Detect which cell encompasses the target text, then output its (x, y) center coordinate. 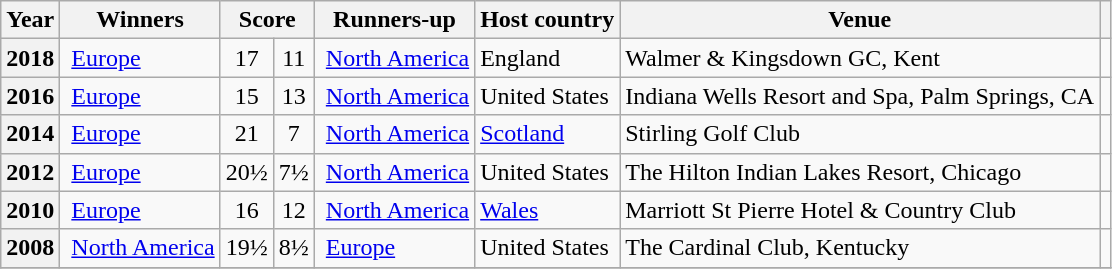
Scotland (548, 134)
12 (294, 210)
8½ (294, 248)
16 (246, 210)
19½ (246, 248)
20½ (246, 172)
2010 (30, 210)
2018 (30, 58)
Wales (548, 210)
Host country (548, 20)
7½ (294, 172)
Stirling Golf Club (860, 134)
Venue (860, 20)
Score (267, 20)
The Hilton Indian Lakes Resort, Chicago (860, 172)
11 (294, 58)
Walmer & Kingsdown GC, Kent (860, 58)
2012 (30, 172)
Indiana Wells Resort and Spa, Palm Springs, CA (860, 96)
17 (246, 58)
13 (294, 96)
7 (294, 134)
15 (246, 96)
Marriott St Pierre Hotel & Country Club (860, 210)
Runners-up (394, 20)
Year (30, 20)
2014 (30, 134)
The Cardinal Club, Kentucky (860, 248)
England (548, 58)
2016 (30, 96)
Winners (140, 20)
2008 (30, 248)
21 (246, 134)
